Return the [X, Y] coordinate for the center point of the cell that contains the specified text.  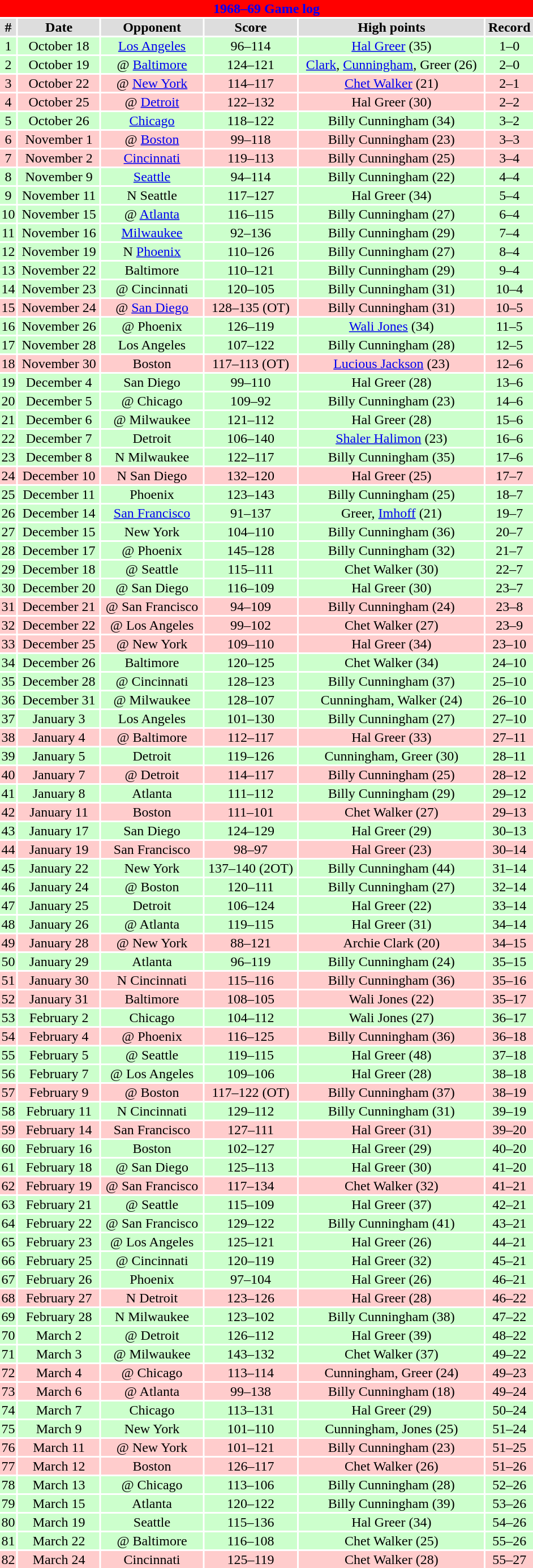
51 [8, 980]
55 [8, 1055]
49 [8, 943]
N Detroit [152, 1298]
60 [8, 1148]
117–122 (OT) [251, 1092]
91–137 [251, 513]
106–140 [251, 438]
44 [8, 849]
Archie Clark (20) [392, 943]
10 [8, 214]
November 22 [59, 270]
February 14 [59, 1130]
30 [8, 588]
99–118 [251, 139]
November 11 [59, 195]
54 [8, 1036]
33 [8, 644]
98–97 [251, 849]
October 25 [59, 102]
17–6 [509, 457]
March 7 [59, 1410]
124–129 [251, 831]
71 [8, 1354]
Chet Walker (37) [392, 1354]
27 [8, 532]
Billy Cunningham (41) [392, 1223]
49–24 [509, 1391]
42–21 [509, 1204]
57 [8, 1092]
113–114 [251, 1373]
Score [251, 27]
125–113 [251, 1167]
10–5 [509, 307]
75 [8, 1429]
104–110 [251, 532]
7 [8, 158]
37 [8, 719]
January 31 [59, 999]
Billy Cunningham (34) [392, 121]
25 [8, 494]
129–112 [251, 1111]
43 [8, 831]
22–7 [509, 569]
41–20 [509, 1167]
107–122 [251, 345]
26 [8, 513]
Hal Greer (48) [392, 1055]
December 7 [59, 438]
Chet Walker (34) [392, 663]
Hal Greer (33) [392, 737]
117–127 [251, 195]
34 [8, 663]
2–0 [509, 65]
Greer, Imhoff (21) [392, 513]
121–112 [251, 420]
12–6 [509, 364]
51–24 [509, 1429]
73 [8, 1391]
47 [8, 905]
32 [8, 625]
November 23 [59, 289]
6 [8, 139]
56 [8, 1074]
32–14 [509, 887]
109–110 [251, 644]
17–7 [509, 476]
Hal Greer (37) [392, 1204]
December 26 [59, 663]
80 [8, 1522]
14–6 [509, 401]
January 3 [59, 719]
29–12 [509, 793]
Lucious Jackson (23) [392, 364]
March 6 [59, 1391]
52 [8, 999]
47–22 [509, 1317]
18–7 [509, 494]
December 28 [59, 681]
December 25 [59, 644]
March 11 [59, 1447]
109–92 [251, 401]
116–125 [251, 1036]
8–4 [509, 251]
29–13 [509, 812]
5–4 [509, 195]
55–27 [509, 1560]
November 28 [59, 345]
51–25 [509, 1447]
Shaler Halimon (23) [392, 438]
November 16 [59, 233]
115–136 [251, 1522]
96–119 [251, 962]
9–4 [509, 270]
March 12 [59, 1466]
128–123 [251, 681]
104–112 [251, 1018]
61 [8, 1167]
February 19 [59, 1186]
101–130 [251, 719]
Record [509, 27]
55–26 [509, 1541]
February 16 [59, 1148]
126–117 [251, 1466]
36–18 [509, 1036]
33–14 [509, 905]
64 [8, 1223]
99–110 [251, 382]
February 11 [59, 1111]
128–107 [251, 700]
N San Diego [152, 476]
Chet Walker (26) [392, 1466]
45–21 [509, 1261]
28 [8, 550]
11 [8, 233]
126–119 [251, 326]
18 [8, 364]
106–124 [251, 905]
17 [8, 345]
December 10 [59, 476]
November 15 [59, 214]
145–128 [251, 550]
76 [8, 1447]
3 [8, 83]
65 [8, 1242]
December 4 [59, 382]
February 23 [59, 1242]
February 2 [59, 1018]
February 5 [59, 1055]
41 [8, 793]
25–10 [509, 681]
99–102 [251, 625]
March 15 [59, 1503]
Hal Greer (35) [392, 46]
January 26 [59, 924]
20 [8, 401]
Wali Jones (34) [392, 326]
72 [8, 1373]
Opponent [152, 27]
30–14 [509, 849]
49–22 [509, 1354]
97–104 [251, 1279]
94–114 [251, 177]
23–7 [509, 588]
110–126 [251, 251]
October 26 [59, 121]
January 30 [59, 980]
22 [8, 438]
March 3 [59, 1354]
28–11 [509, 756]
45 [8, 868]
January 19 [59, 849]
117–113 (OT) [251, 364]
8 [8, 177]
January 7 [59, 775]
December 21 [59, 606]
December 5 [59, 401]
123–102 [251, 1317]
3–3 [509, 139]
123–126 [251, 1298]
68 [8, 1298]
N Seattle [152, 195]
19 [8, 382]
35–16 [509, 980]
46 [8, 887]
36–17 [509, 1018]
127–111 [251, 1130]
Billy Cunningham (39) [392, 1503]
120–122 [251, 1503]
28–12 [509, 775]
126–112 [251, 1335]
53–26 [509, 1503]
16–6 [509, 438]
69 [8, 1317]
1 [8, 46]
February 7 [59, 1074]
Hal Greer (22) [392, 905]
27–11 [509, 737]
March 24 [59, 1560]
48 [8, 924]
40 [8, 775]
4 [8, 102]
23–8 [509, 606]
111–112 [251, 793]
116–108 [251, 1541]
November 19 [59, 251]
January 24 [59, 887]
59 [8, 1130]
117–134 [251, 1186]
January 8 [59, 793]
December 18 [59, 569]
February 28 [59, 1317]
23–10 [509, 644]
March 4 [59, 1373]
December 17 [59, 550]
62 [8, 1186]
108–105 [251, 999]
January 25 [59, 905]
5 [8, 121]
42 [8, 812]
November 26 [59, 326]
46–22 [509, 1298]
115–116 [251, 980]
119–113 [251, 158]
October 22 [59, 83]
120–119 [251, 1261]
78 [8, 1485]
Wali Jones (27) [392, 1018]
January 28 [59, 943]
11–5 [509, 326]
March 2 [59, 1335]
27–10 [509, 719]
2–1 [509, 83]
29 [8, 569]
31 [8, 606]
41–21 [509, 1186]
120–111 [251, 887]
63 [8, 1204]
1968–69 Game log [266, 8]
74 [8, 1410]
122–132 [251, 102]
115–111 [251, 569]
21 [8, 420]
9 [8, 195]
N Phoenix [152, 251]
December 14 [59, 513]
January 4 [59, 737]
December 6 [59, 420]
January 5 [59, 756]
14 [8, 289]
December 11 [59, 494]
113–131 [251, 1410]
37–18 [509, 1055]
34–15 [509, 943]
132–120 [251, 476]
38–19 [509, 1092]
January 22 [59, 868]
Cunningham, Jones (25) [392, 1429]
113–106 [251, 1485]
24–10 [509, 663]
39–19 [509, 1111]
48–22 [509, 1335]
13–6 [509, 382]
96–114 [251, 46]
143–132 [251, 1354]
March 22 [59, 1541]
February 4 [59, 1036]
54–26 [509, 1522]
November 1 [59, 139]
50–24 [509, 1410]
34–14 [509, 924]
125–121 [251, 1242]
Cunningham, Greer (24) [392, 1373]
Billy Cunningham (38) [392, 1317]
2 [8, 65]
3–4 [509, 158]
94–109 [251, 606]
24 [8, 476]
101–110 [251, 1429]
120–105 [251, 289]
38 [8, 737]
Chet Walker (28) [392, 1560]
January 11 [59, 812]
Date [59, 27]
23–9 [509, 625]
39–20 [509, 1130]
Billy Cunningham (18) [392, 1391]
102–127 [251, 1148]
49–23 [509, 1373]
52–26 [509, 1485]
99–138 [251, 1391]
4–4 [509, 177]
92–136 [251, 233]
November 9 [59, 177]
Chet Walker (30) [392, 569]
38–18 [509, 1074]
21–7 [509, 550]
66 [8, 1261]
67 [8, 1279]
19–7 [509, 513]
51–26 [509, 1466]
Hal Greer (39) [392, 1335]
112–117 [251, 737]
December 8 [59, 457]
Wali Jones (22) [392, 999]
15 [8, 307]
Billy Cunningham (32) [392, 550]
116–109 [251, 588]
39 [8, 756]
120–125 [251, 663]
109–106 [251, 1074]
February 9 [59, 1092]
January 17 [59, 831]
35–15 [509, 962]
Chet Walker (21) [392, 83]
50 [8, 962]
Chet Walker (32) [392, 1186]
111–101 [251, 812]
7–4 [509, 233]
February 27 [59, 1298]
70 [8, 1335]
82 [8, 1560]
Cunningham, Greer (30) [392, 756]
Milwaukee [152, 233]
Hal Greer (32) [392, 1261]
December 31 [59, 700]
2–2 [509, 102]
October 18 [59, 46]
March 13 [59, 1485]
March 19 [59, 1522]
30–13 [509, 831]
October 19 [59, 65]
35 [8, 681]
November 24 [59, 307]
101–121 [251, 1447]
124–121 [251, 65]
Hal Greer (23) [392, 849]
February 22 [59, 1223]
15–6 [509, 420]
58 [8, 1111]
13 [8, 270]
116–115 [251, 214]
36 [8, 700]
137–140 (2OT) [251, 868]
February 18 [59, 1167]
129–122 [251, 1223]
12–5 [509, 345]
February 25 [59, 1261]
Billy Cunningham (22) [392, 177]
16 [8, 326]
115–109 [251, 1204]
December 15 [59, 532]
128–135 (OT) [251, 307]
January 29 [59, 962]
February 26 [59, 1279]
Clark, Cunningham, Greer (26) [392, 65]
High points [392, 27]
Chet Walker (25) [392, 1541]
November 2 [59, 158]
123–143 [251, 494]
88–121 [251, 943]
10–4 [509, 289]
23 [8, 457]
Hal Greer (25) [392, 476]
November 30 [59, 364]
77 [8, 1466]
# [8, 27]
43–21 [509, 1223]
81 [8, 1541]
February 21 [59, 1204]
Billy Cunningham (44) [392, 868]
53 [8, 1018]
35–17 [509, 999]
Billy Cunningham (35) [392, 457]
December 22 [59, 625]
125–119 [251, 1560]
Cunningham, Walker (24) [392, 700]
46–21 [509, 1279]
March 9 [59, 1429]
119–126 [251, 756]
118–122 [251, 121]
26–10 [509, 700]
79 [8, 1503]
6–4 [509, 214]
20–7 [509, 532]
12 [8, 251]
40–20 [509, 1148]
110–121 [251, 270]
1–0 [509, 46]
44–21 [509, 1242]
December 20 [59, 588]
122–117 [251, 457]
3–2 [509, 121]
31–14 [509, 868]
